From the cell containing the given text, extract its center point as (X, Y) coordinate. 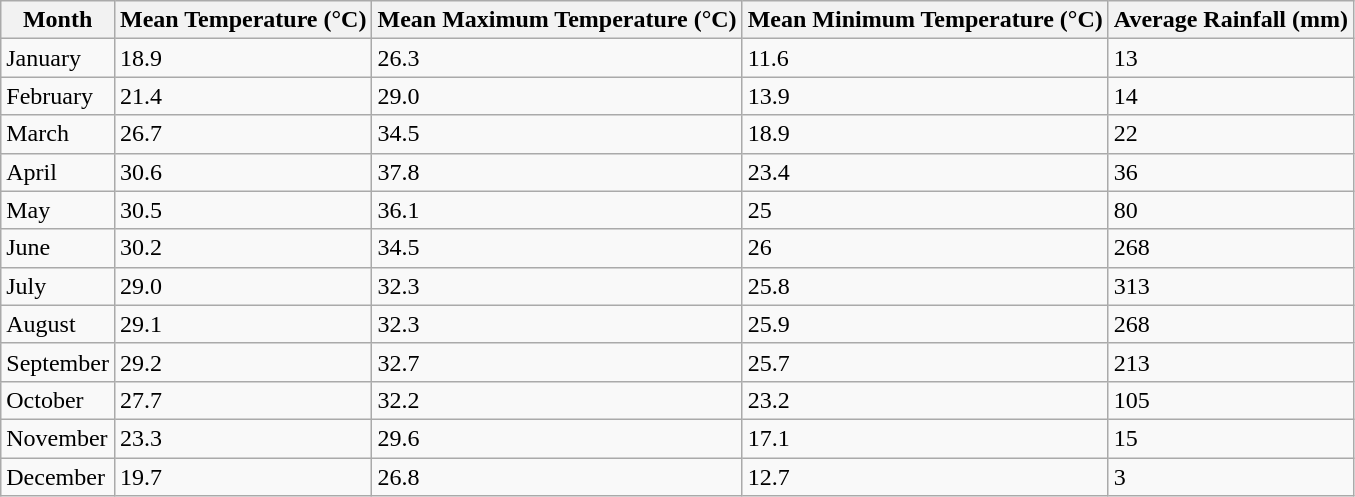
14 (1230, 96)
29.6 (557, 438)
January (58, 58)
26 (925, 248)
36.1 (557, 210)
30.2 (243, 248)
105 (1230, 400)
25 (925, 210)
30.6 (243, 172)
36 (1230, 172)
23.4 (925, 172)
32.2 (557, 400)
25.7 (925, 362)
Mean Temperature (°C) (243, 20)
29.2 (243, 362)
37.8 (557, 172)
October (58, 400)
23.3 (243, 438)
25.9 (925, 324)
22 (1230, 134)
29.1 (243, 324)
12.7 (925, 477)
February (58, 96)
17.1 (925, 438)
July (58, 286)
June (58, 248)
13 (1230, 58)
Mean Minimum Temperature (°C) (925, 20)
213 (1230, 362)
23.2 (925, 400)
25.8 (925, 286)
11.6 (925, 58)
15 (1230, 438)
April (58, 172)
26.7 (243, 134)
Month (58, 20)
November (58, 438)
May (58, 210)
27.7 (243, 400)
December (58, 477)
30.5 (243, 210)
26.3 (557, 58)
August (58, 324)
313 (1230, 286)
March (58, 134)
19.7 (243, 477)
Mean Maximum Temperature (°C) (557, 20)
80 (1230, 210)
21.4 (243, 96)
32.7 (557, 362)
Average Rainfall (mm) (1230, 20)
3 (1230, 477)
13.9 (925, 96)
26.8 (557, 477)
September (58, 362)
